For the text-containing cell, return its midpoint in (X, Y) coordinate format. 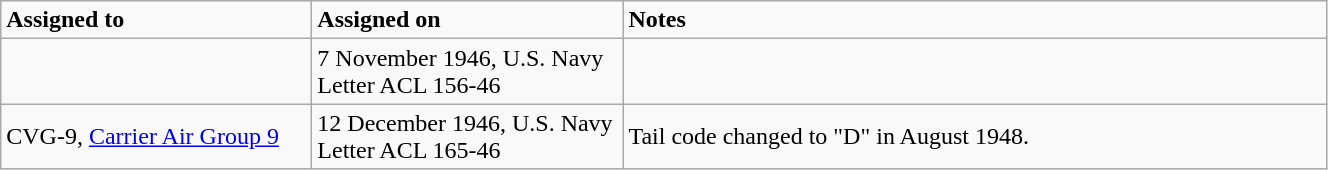
CVG-9, Carrier Air Group 9 (156, 136)
Assigned to (156, 20)
Notes (975, 20)
Assigned on (468, 20)
7 November 1946, U.S. Navy Letter ACL 156-46 (468, 72)
12 December 1946, U.S. Navy Letter ACL 165-46 (468, 136)
Tail code changed to "D" in August 1948. (975, 136)
